For the text-containing cell, return its midpoint in [x, y] coordinate format. 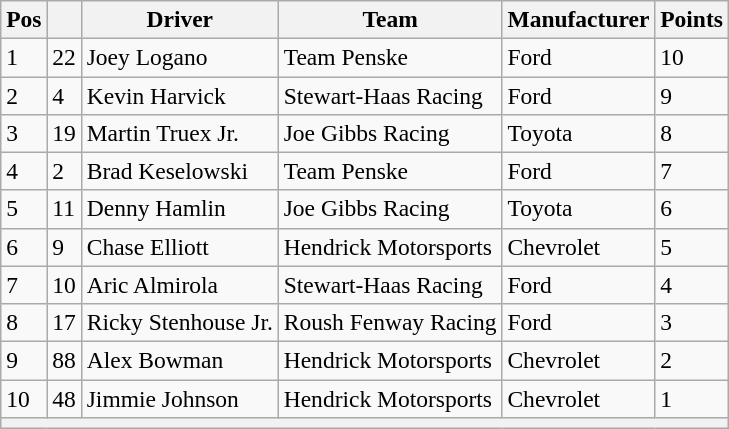
88 [64, 360]
Alex Bowman [180, 360]
Ricky Stenhouse Jr. [180, 322]
22 [64, 57]
17 [64, 322]
Roush Fenway Racing [390, 322]
Team [390, 19]
19 [64, 133]
Points [692, 19]
Manufacturer [578, 19]
Martin Truex Jr. [180, 133]
Chase Elliott [180, 247]
Driver [180, 19]
Jimmie Johnson [180, 398]
11 [64, 209]
Brad Keselowski [180, 171]
Joey Logano [180, 57]
Aric Almirola [180, 285]
Pos [24, 19]
48 [64, 398]
Kevin Harvick [180, 95]
Denny Hamlin [180, 209]
